From the cell containing the given text, extract its center point as (x, y) coordinate. 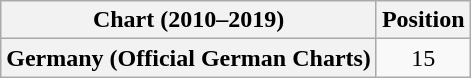
Position (423, 20)
15 (423, 58)
Germany (Official German Charts) (189, 58)
Chart (2010–2019) (189, 20)
